Extract the (X, Y) coordinate from the center of the cell holding the provided text.  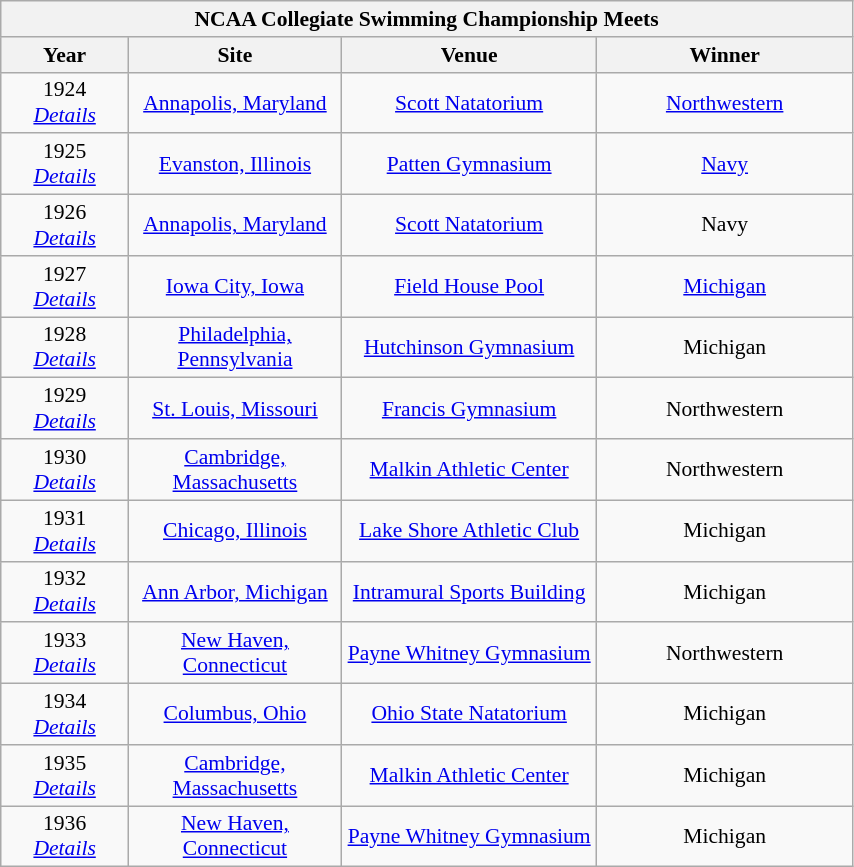
Ohio State Natatorium (468, 714)
Columbus, Ohio (234, 714)
Patten Gymnasium (468, 164)
1931Details (65, 530)
Iowa City, Iowa (234, 286)
Chicago, Illinois (234, 530)
1924Details (65, 102)
Hutchinson Gymnasium (468, 348)
Site (234, 55)
1926Details (65, 226)
Winner (725, 55)
1927Details (65, 286)
Lake Shore Athletic Club (468, 530)
1935Details (65, 776)
Evanston, Illinois (234, 164)
1936Details (65, 836)
Year (65, 55)
1930Details (65, 470)
St. Louis, Missouri (234, 408)
1933Details (65, 654)
1932Details (65, 592)
1925Details (65, 164)
Venue (468, 55)
Francis Gymnasium (468, 408)
1934Details (65, 714)
Ann Arbor, Michigan (234, 592)
NCAA Collegiate Swimming Championship Meets (427, 19)
1928Details (65, 348)
Intramural Sports Building (468, 592)
1929Details (65, 408)
Field House Pool (468, 286)
Philadelphia, Pennsylvania (234, 348)
